Detect which cell encompasses the target text, then output its (x, y) center coordinate. 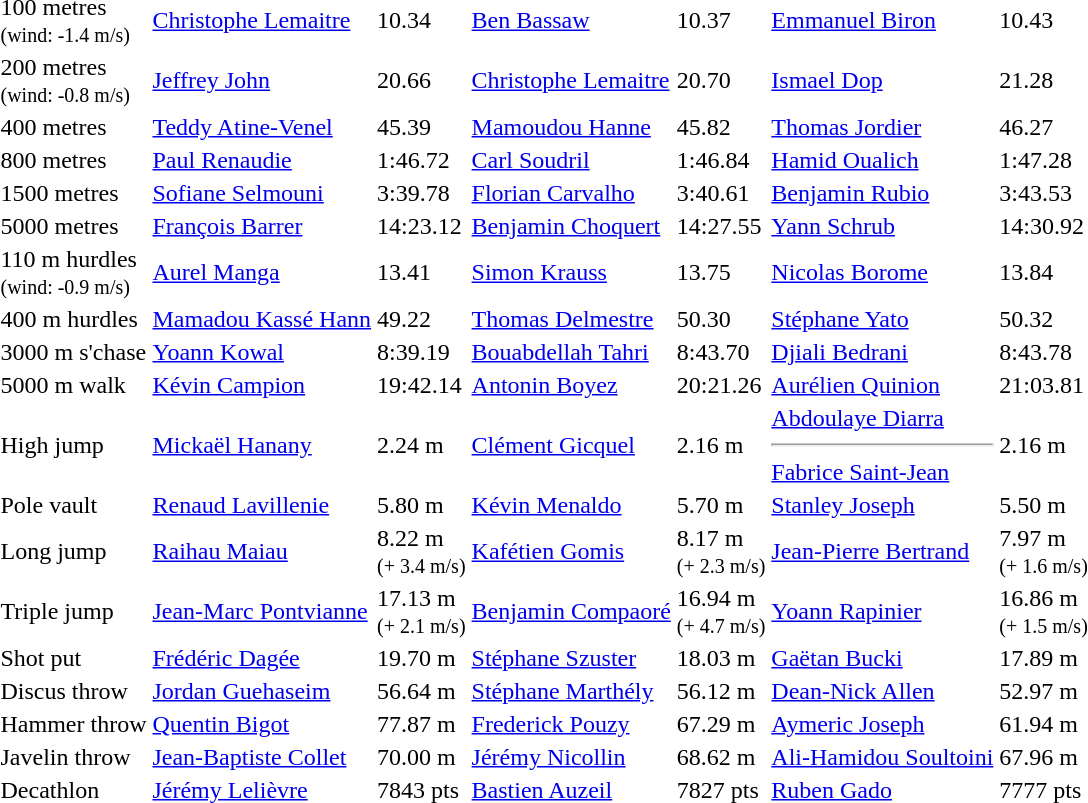
Mamadou Kassé Hann (262, 319)
Nicolas Borome (882, 272)
Jérémy Nicollin (571, 757)
Jean-Marc Pontvianne (262, 612)
Benjamin Choquert (571, 226)
Bouabdellah Tahri (571, 352)
Christophe Lemaitre (571, 80)
3:39.78 (422, 193)
Benjamin Rubio (882, 193)
2.24 m (422, 445)
Jeffrey John (262, 80)
Aurel Manga (262, 272)
Quentin Bigot (262, 724)
68.62 m (720, 757)
Dean-Nick Allen (882, 691)
Sofiane Selmouni (262, 193)
19.70 m (422, 658)
Mamoudou Hanne (571, 127)
45.82 (720, 127)
Djiali Bedrani (882, 352)
8:43.70 (720, 352)
56.12 m (720, 691)
20:21.26 (720, 385)
Stéphane Szuster (571, 658)
Frederick Pouzy (571, 724)
Kafétien Gomis (571, 552)
Simon Krauss (571, 272)
Benjamin Compaoré (571, 612)
13.41 (422, 272)
3:40.61 (720, 193)
Abdoulaye DiarraFabrice Saint-Jean (882, 445)
Mickaël Hanany (262, 445)
20.70 (720, 80)
Kévin Campion (262, 385)
45.39 (422, 127)
Renaud Lavillenie (262, 505)
Jean-Baptiste Collet (262, 757)
Raihau Maiau (262, 552)
Stéphane Marthély (571, 691)
Jean-Pierre Bertrand (882, 552)
Thomas Delmestre (571, 319)
70.00 m (422, 757)
8.17 m(+ 2.3 m/s) (720, 552)
Yann Schrub (882, 226)
19:42.14 (422, 385)
16.94 m(+ 4.7 m/s) (720, 612)
20.66 (422, 80)
Clément Gicquel (571, 445)
Yoann Kowal (262, 352)
Ismael Dop (882, 80)
2.16 m (720, 445)
Kévin Menaldo (571, 505)
Yoann Rapinier (882, 612)
Thomas Jordier (882, 127)
49.22 (422, 319)
Florian Carvalho (571, 193)
1:46.72 (422, 160)
8.22 m(+ 3.4 m/s) (422, 552)
Stéphane Yato (882, 319)
14:23.12 (422, 226)
18.03 m (720, 658)
5.80 m (422, 505)
8:39.19 (422, 352)
François Barrer (262, 226)
Frédéric Dagée (262, 658)
50.30 (720, 319)
Paul Renaudie (262, 160)
Teddy Atine-Venel (262, 127)
5.70 m (720, 505)
56.64 m (422, 691)
14:27.55 (720, 226)
Ali-Hamidou Soultoini (882, 757)
Antonin Boyez (571, 385)
67.29 m (720, 724)
1:46.84 (720, 160)
77.87 m (422, 724)
Carl Soudril (571, 160)
17.13 m(+ 2.1 m/s) (422, 612)
Aurélien Quinion (882, 385)
Hamid Oualich (882, 160)
13.75 (720, 272)
Stanley Joseph (882, 505)
Gaëtan Bucki (882, 658)
Aymeric Joseph (882, 724)
Jordan Guehaseim (262, 691)
